Locate the cell with the specified text and output its [X, Y] center coordinate. 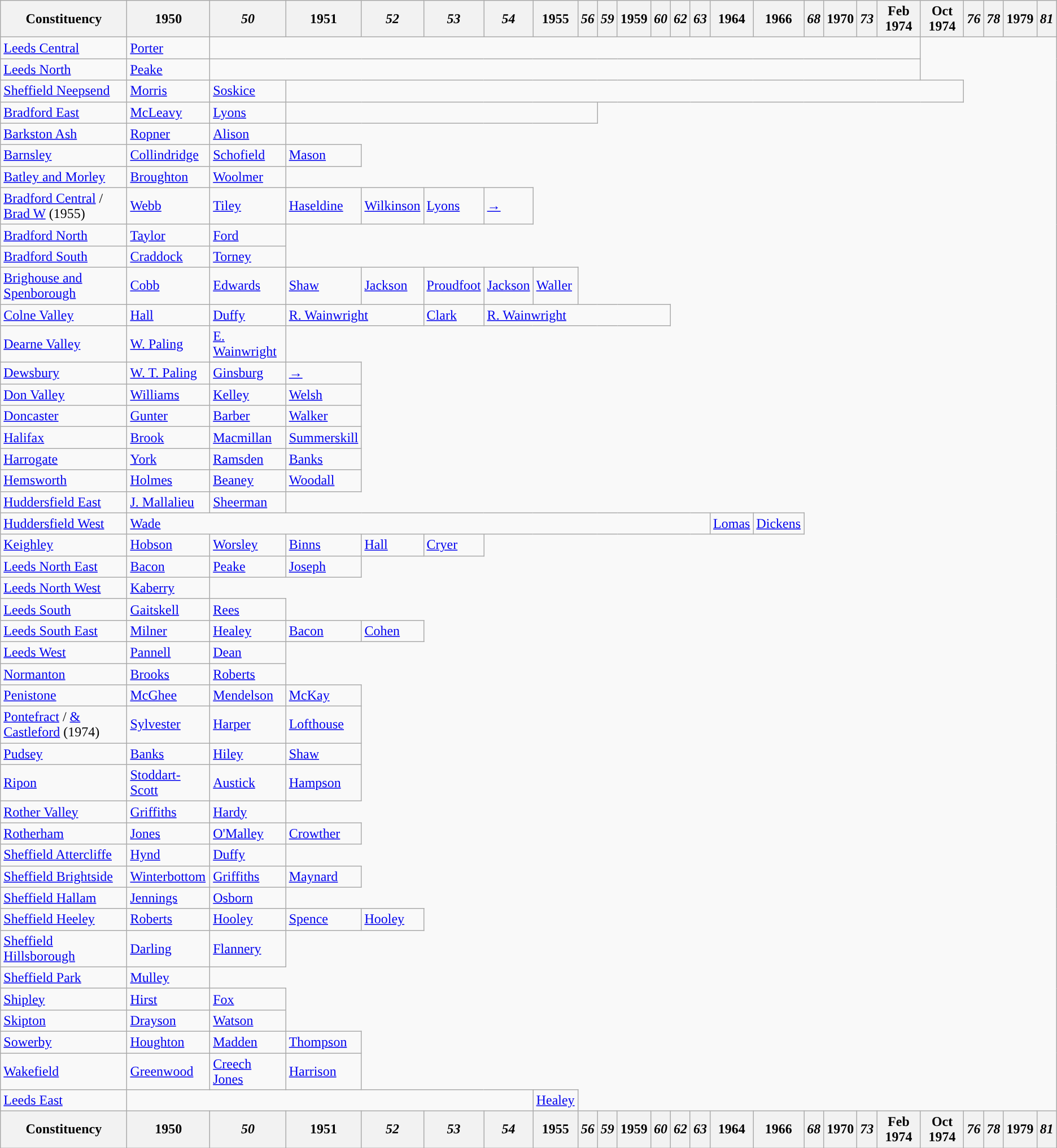
Bradford South [64, 256]
Houghton [168, 1042]
Pudsey [64, 754]
Osborn [248, 898]
Leeds North [64, 69]
Dearne Valley [64, 344]
Thompson [324, 1042]
Crowther [324, 833]
Keighley [64, 545]
Bradford Central / Brad W (1955) [64, 206]
E. Wainwright [248, 344]
Lofthouse [324, 725]
Sheerman [248, 502]
Leeds East [64, 1101]
Cohen [392, 631]
Leeds West [64, 652]
Bradford North [64, 235]
Doncaster [64, 416]
Leeds Central [64, 48]
Hobson [168, 545]
Woodall [324, 481]
Mulley [168, 977]
Barnsley [64, 155]
Bradford East [64, 112]
Normanton [64, 674]
Alison [248, 134]
Lomas [732, 523]
Macmillan [248, 438]
Proudfoot [454, 286]
Kaberry [168, 588]
Stoddart-Scott [168, 783]
Hardy [248, 812]
Dickens [779, 523]
Leeds North East [64, 566]
Hemsworth [64, 481]
Madden [248, 1042]
Ropner [168, 134]
Taylor [168, 235]
Morris [168, 91]
Worsley [248, 545]
Pannell [168, 652]
Hynd [168, 855]
Winterbottom [168, 876]
Sheffield Hillsborough [64, 949]
Tiley [248, 206]
McLeavy [168, 112]
Haseldine [324, 206]
Leeds North West [64, 588]
Ripon [64, 783]
Austick [248, 783]
York [168, 459]
Huddersfield East [64, 502]
Creech Jones [248, 1071]
Summerskill [324, 438]
Gunter [168, 416]
Collindridge [168, 155]
McKay [324, 696]
Shipley [64, 999]
Joseph [324, 566]
Cryer [454, 545]
Ginsburg [248, 373]
Watson [248, 1020]
Rother Valley [64, 812]
Sowerby [64, 1042]
Ford [248, 235]
W. Paling [168, 344]
Barkston Ash [64, 134]
Torney [248, 256]
Sheffield Brightside [64, 876]
Cobb [168, 286]
Hampson [324, 783]
Flannery [248, 949]
Fox [248, 999]
Beaney [248, 481]
Don Valley [64, 395]
Harrogate [64, 459]
Gaitskell [168, 609]
Sylvester [168, 725]
Huddersfield West [64, 523]
J. Mallalieu [168, 502]
Walker [324, 416]
Drayson [168, 1020]
Schofield [248, 155]
Barber [248, 416]
Waller [556, 286]
Williams [168, 395]
Halifax [64, 438]
Edwards [248, 286]
Ramsden [248, 459]
Welsh [324, 395]
Wade [419, 523]
McGhee [168, 696]
W. T. Paling [168, 373]
Skipton [64, 1020]
Hiley [248, 754]
Wakefield [64, 1071]
Kelley [248, 395]
Leeds South East [64, 631]
Sheffield Park [64, 977]
Broughton [168, 177]
Brook [168, 438]
Webb [168, 206]
Craddock [168, 256]
Mendelson [248, 696]
Jones [168, 833]
Harrison [324, 1071]
Brighouse and Spenborough [64, 286]
Dewsbury [64, 373]
Hirst [168, 999]
Porter [168, 48]
Clark [454, 315]
Harper [248, 725]
Dean [248, 652]
Colne Valley [64, 315]
Batley and Morley [64, 177]
Wilkinson [392, 206]
Sheffield Attercliffe [64, 855]
Leeds South [64, 609]
Sheffield Heeley [64, 919]
Penistone [64, 696]
Mason [324, 155]
Binns [324, 545]
Sheffield Neepsend [64, 91]
Jennings [168, 898]
Holmes [168, 481]
Rotherham [64, 833]
Pontefract / & Castleford (1974) [64, 725]
Brooks [168, 674]
Maynard [324, 876]
Woolmer [248, 177]
Sheffield Hallam [64, 898]
Spence [324, 919]
Soskice [248, 91]
Darling [168, 949]
Milner [168, 631]
O'Malley [248, 833]
Greenwood [168, 1071]
Rees [248, 609]
